Output the [X, Y] coordinate of the center of the cell containing the given text.  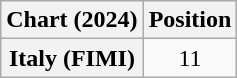
11 [190, 58]
Italy (FIMI) [72, 58]
Position [190, 20]
Chart (2024) [72, 20]
